Extract the (X, Y) coordinate from the center of the cell holding the provided text.  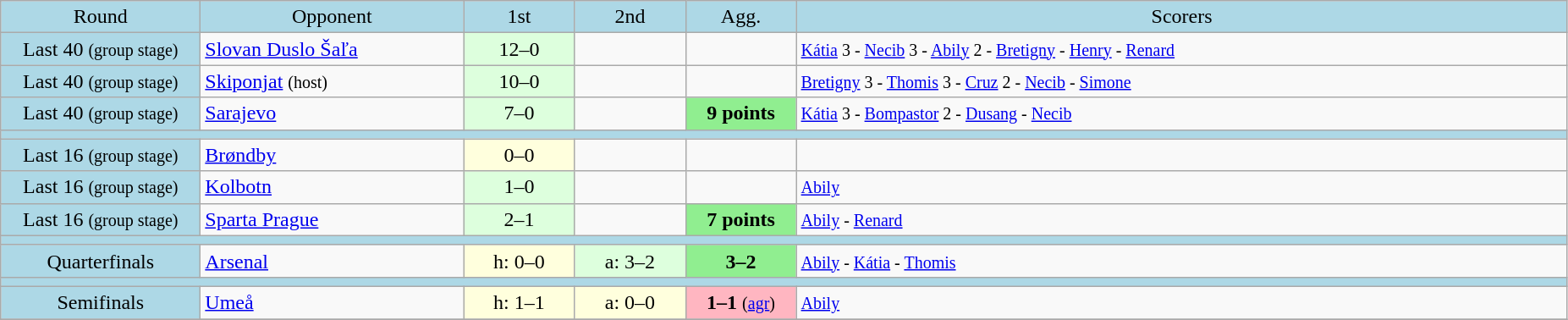
a: 3–2 (630, 261)
Slovan Duslo Šaľa (332, 49)
Kátia 3 - Necib 3 - Abily 2 - Bretigny - Henry - Renard (1181, 49)
9 points (741, 113)
1–1 (agr) (741, 302)
Arsenal (332, 261)
Brøndby (332, 155)
7–0 (520, 113)
Abily - Renard (1181, 219)
Kátia 3 - Bompastor 2 - Dusang - Necib (1181, 113)
Opponent (332, 17)
3–2 (741, 261)
0–0 (520, 155)
12–0 (520, 49)
Round (101, 17)
1st (520, 17)
Sarajevo (332, 113)
10–0 (520, 81)
Semifinals (101, 302)
2–1 (520, 219)
1–0 (520, 187)
7 points (741, 219)
Kolbotn (332, 187)
h: 0–0 (520, 261)
Bretigny 3 - Thomis 3 - Cruz 2 - Necib - Simone (1181, 81)
a: 0–0 (630, 302)
Sparta Prague (332, 219)
Abily - Kátia - Thomis (1181, 261)
Quarterfinals (101, 261)
Skiponjat (host) (332, 81)
Umeå (332, 302)
h: 1–1 (520, 302)
Scorers (1181, 17)
2nd (630, 17)
Agg. (741, 17)
